Detect which cell encompasses the target text, then output its [X, Y] center coordinate. 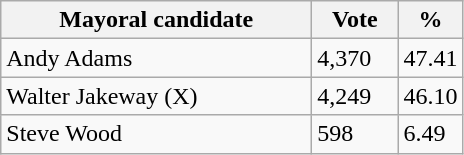
Mayoral candidate [156, 20]
4,370 [355, 58]
598 [355, 134]
46.10 [430, 96]
Vote [355, 20]
4,249 [355, 96]
Andy Adams [156, 58]
% [430, 20]
Walter Jakeway (X) [156, 96]
Steve Wood [156, 134]
6.49 [430, 134]
47.41 [430, 58]
